From the cell containing the given text, extract its center point as [X, Y] coordinate. 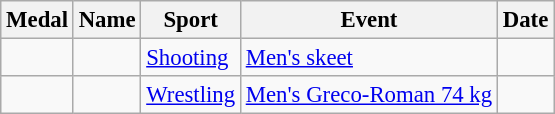
Men's skeet [368, 58]
Date [525, 20]
Shooting [191, 58]
Name [107, 20]
Medal [38, 20]
Sport [191, 20]
Men's Greco-Roman 74 kg [368, 95]
Wrestling [191, 95]
Event [368, 20]
